Return the [X, Y] coordinate for the center point of the cell that contains the specified text.  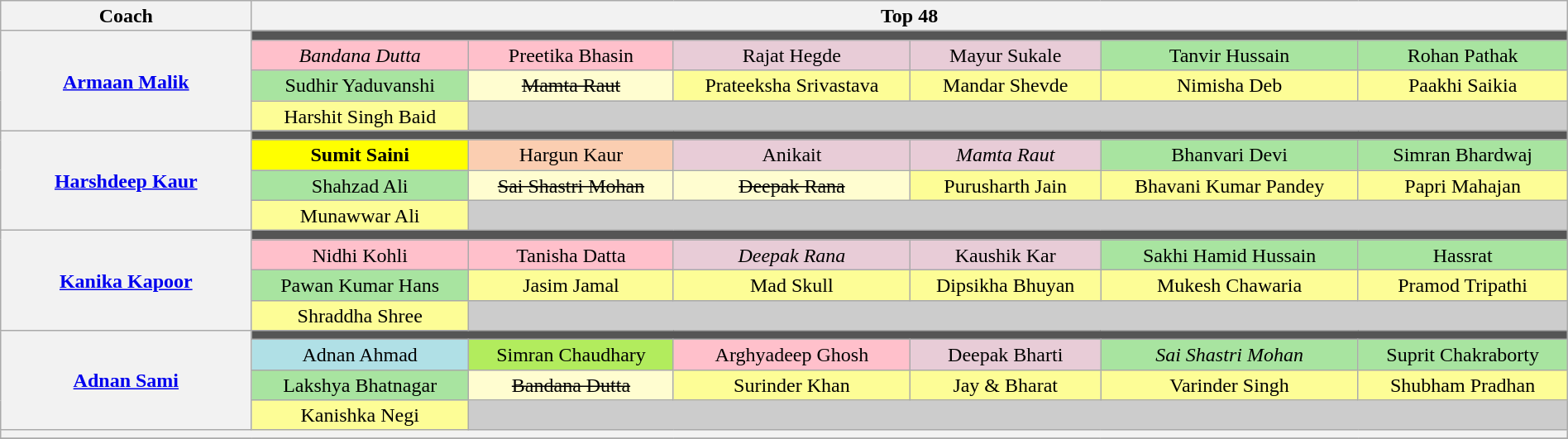
Dipsikha Bhuyan [1006, 284]
Harshit Singh Baid [361, 116]
Papri Mahajan [1462, 185]
Rohan Pathak [1462, 55]
Pawan Kumar Hans [361, 284]
Adnan Ahmad [361, 355]
Pramod Tripathi [1462, 284]
Anikait [791, 155]
Harshdeep Kaur [126, 180]
Hargun Kaur [571, 155]
Varinder Singh [1229, 385]
Kaushik Kar [1006, 255]
Jay & Bharat [1006, 385]
Bhanvari Devi [1229, 155]
Deepak Bharti [1006, 355]
Paakhi Saikia [1462, 86]
Shahzad Ali [361, 185]
Simran Bhardwaj [1462, 155]
Bhavani Kumar Pandey [1229, 185]
Kanika Kapoor [126, 281]
Purusharth Jain [1006, 185]
Tanisha Datta [571, 255]
Armaan Malik [126, 81]
Shubham Pradhan [1462, 385]
Jasim Jamal [571, 284]
Hassrat [1462, 255]
Suprit Chakraborty [1462, 355]
Lakshya Bhatnagar [361, 385]
Mad Skull [791, 284]
Munawwar Ali [361, 215]
Nimisha Deb [1229, 86]
Tanvir Hussain [1229, 55]
Simran Chaudhary [571, 355]
Sumit Saini [361, 155]
Sakhi Hamid Hussain [1229, 255]
Mukesh Chawaria [1229, 284]
Coach [126, 17]
Rajat Hegde [791, 55]
Preetika Bhasin [571, 55]
Kanishka Negi [361, 415]
Nidhi Kohli [361, 255]
Mandar Shevde [1006, 86]
Adnan Sami [126, 380]
Prateeksha Srivastava [791, 86]
Arghyadeep Ghosh [791, 355]
Sudhir Yaduvanshi [361, 86]
Mayur Sukale [1006, 55]
Top 48 [910, 17]
Shraddha Shree [361, 316]
Surinder Khan [791, 385]
